Locate the cell with the specified text and output its [x, y] center coordinate. 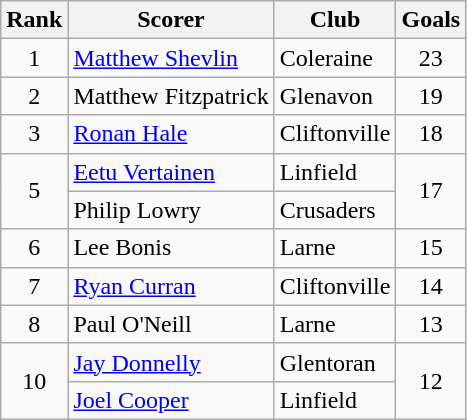
12 [431, 381]
15 [431, 248]
19 [431, 96]
Paul O'Neill [171, 324]
1 [34, 58]
7 [34, 286]
10 [34, 381]
Glentoran [335, 362]
Crusaders [335, 210]
Eetu Vertainen [171, 172]
Ronan Hale [171, 134]
Rank [34, 20]
Coleraine [335, 58]
17 [431, 191]
Joel Cooper [171, 400]
18 [431, 134]
14 [431, 286]
Jay Donnelly [171, 362]
Scorer [171, 20]
23 [431, 58]
Lee Bonis [171, 248]
Philip Lowry [171, 210]
Club [335, 20]
8 [34, 324]
Goals [431, 20]
2 [34, 96]
Ryan Curran [171, 286]
3 [34, 134]
5 [34, 191]
Matthew Fitzpatrick [171, 96]
6 [34, 248]
Matthew Shevlin [171, 58]
Glenavon [335, 96]
13 [431, 324]
